Determine the (x, y) coordinate at the center of the cell enclosing the given text.  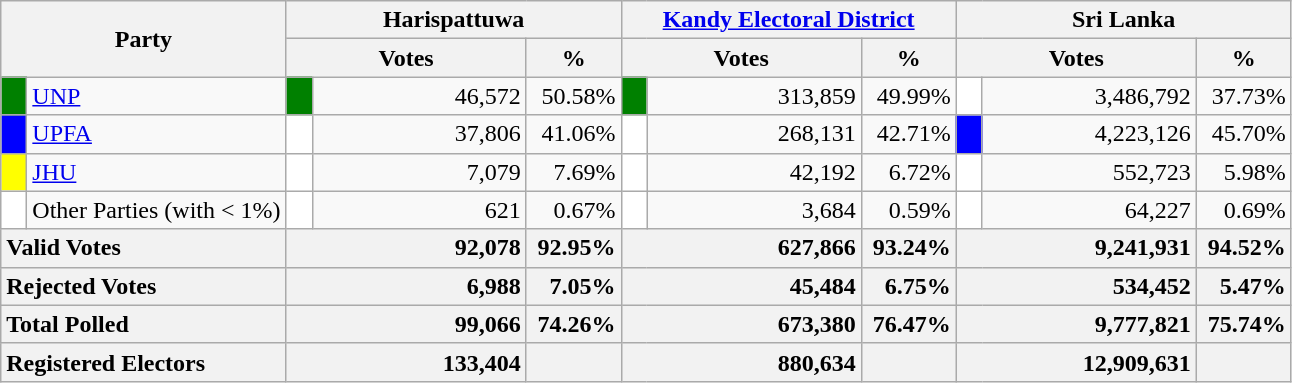
93.24% (908, 248)
92,078 (406, 248)
92.95% (574, 248)
5.47% (1244, 286)
UNP (156, 96)
Registered Electors (144, 362)
Harispattuwa (454, 20)
621 (419, 210)
42,192 (754, 172)
133,404 (406, 362)
45,484 (741, 286)
74.26% (574, 324)
12,909,631 (1076, 362)
0.69% (1244, 210)
45.70% (1244, 134)
880,634 (741, 362)
99,066 (406, 324)
UPFA (156, 134)
42.71% (908, 134)
7.05% (574, 286)
Other Parties (with < 1%) (156, 210)
3,684 (754, 210)
6,988 (406, 286)
6.75% (908, 286)
7.69% (574, 172)
Kandy Electoral District (788, 20)
50.58% (574, 96)
4,223,126 (1089, 134)
6.72% (908, 172)
552,723 (1089, 172)
313,859 (754, 96)
627,866 (741, 248)
7,079 (419, 172)
0.67% (574, 210)
37.73% (1244, 96)
Party (144, 39)
76.47% (908, 324)
268,131 (754, 134)
0.59% (908, 210)
49.99% (908, 96)
9,777,821 (1076, 324)
JHU (156, 172)
534,452 (1076, 286)
5.98% (1244, 172)
673,380 (741, 324)
9,241,931 (1076, 248)
75.74% (1244, 324)
37,806 (419, 134)
64,227 (1089, 210)
46,572 (419, 96)
Total Polled (144, 324)
94.52% (1244, 248)
41.06% (574, 134)
3,486,792 (1089, 96)
Valid Votes (144, 248)
Sri Lanka (1124, 20)
Rejected Votes (144, 286)
